Search for the cell housing the specified text and yield its (X, Y) center coordinate. 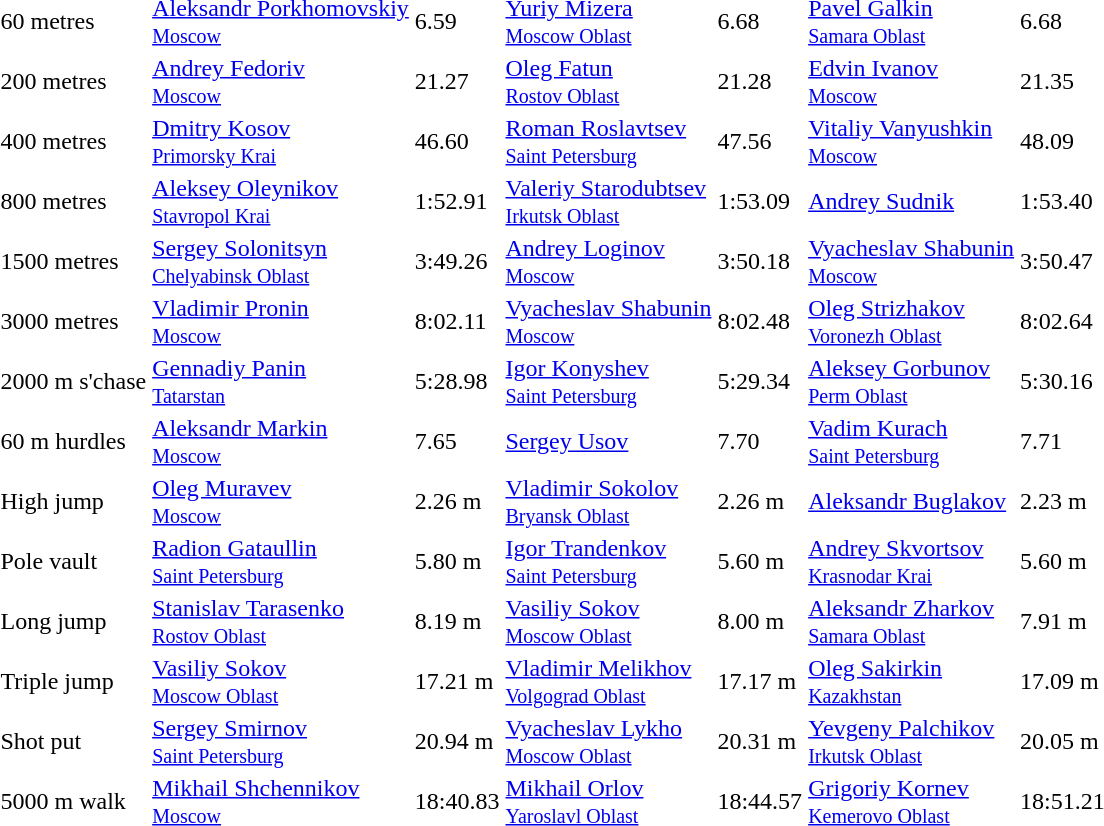
20.94 m (457, 742)
8:02.11 (457, 322)
5:29.34 (760, 382)
Yevgeny PalchikovIrkutsk Oblast (912, 742)
Andrey SkvortsovKrasnodar Krai (912, 562)
5.80 m (457, 562)
7.65 (457, 442)
1:53.09 (760, 202)
46.60 (457, 142)
17.17 m (760, 682)
Dmitry KosovPrimorsky Krai (281, 142)
21.27 (457, 82)
Andrey LoginovMoscow (608, 262)
Andrey FedorivMoscow (281, 82)
Aleksey OleynikovStavropol Krai (281, 202)
Oleg SakirkinKazakhstan (912, 682)
Edvin IvanovMoscow (912, 82)
Oleg MuravevMoscow (281, 502)
Oleg FatunRostov Oblast (608, 82)
3:50.18 (760, 262)
Gennadiy PaninTatarstan (281, 382)
17.21 m (457, 682)
8.19 m (457, 622)
Aleksandr Buglakov (912, 502)
5.60 m (760, 562)
Oleg StrizhakovVoronezh Oblast (912, 322)
Vladimir SokolovBryansk Oblast (608, 502)
Sergey Usov (608, 442)
Vitaliy VanyushkinMoscow (912, 142)
20.31 m (760, 742)
Sergey SolonitsynChelyabinsk Oblast (281, 262)
Vladimir MelikhovVolgograd Oblast (608, 682)
Vyacheslav LykhoMoscow Oblast (608, 742)
Igor KonyshevSaint Petersburg (608, 382)
3:49.26 (457, 262)
7.70 (760, 442)
8:02.48 (760, 322)
Valeriy StarodubtsevIrkutsk Oblast (608, 202)
47.56 (760, 142)
Stanislav TarasenkoRostov Oblast (281, 622)
1:52.91 (457, 202)
Vladimir ProninMoscow (281, 322)
Sergey SmirnovSaint Petersburg (281, 742)
Igor TrandenkovSaint Petersburg (608, 562)
5:28.98 (457, 382)
21.28 (760, 82)
Vadim KurachSaint Petersburg (912, 442)
8.00 m (760, 622)
Aleksandr ZharkovSamara Oblast (912, 622)
Aleksey GorbunovPerm Oblast (912, 382)
Andrey Sudnik (912, 202)
Aleksandr MarkinMoscow (281, 442)
Roman RoslavtsevSaint Petersburg (608, 142)
Radion GataullinSaint Petersburg (281, 562)
